Determine the [x, y] coordinate at the center of the cell enclosing the given text.  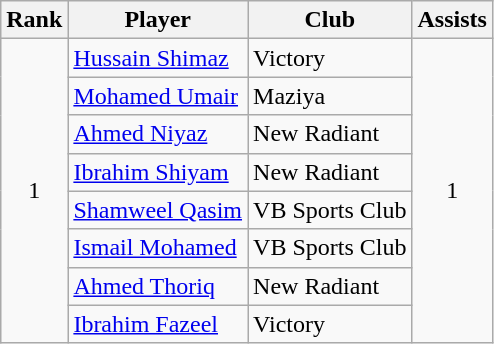
Ibrahim Shiyam [158, 172]
Rank [34, 20]
Ismail Mohamed [158, 248]
Mohamed Umair [158, 96]
Ahmed Niyaz [158, 134]
Maziya [330, 96]
Shamweel Qasim [158, 210]
Player [158, 20]
Club [330, 20]
Ibrahim Fazeel [158, 324]
Ahmed Thoriq [158, 286]
Hussain Shimaz [158, 58]
Assists [452, 20]
